Provide the (x, y) coordinate of the cell's center where the given text is located.  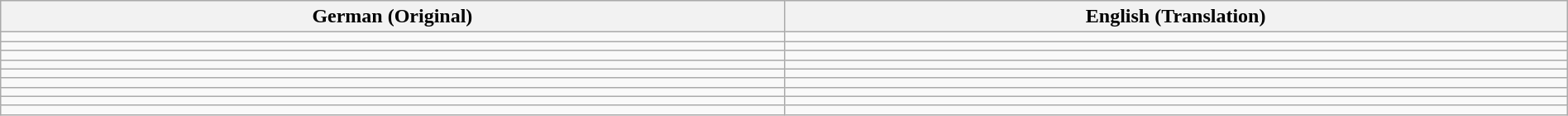
German (Original) (392, 17)
English (Translation) (1176, 17)
